Return the [X, Y] coordinate for the center point of the cell that contains the specified text.  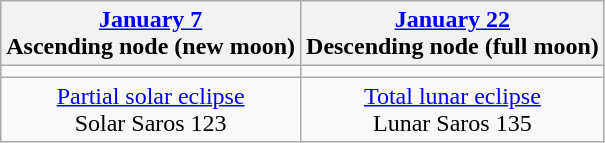
January 22Descending node (full moon) [453, 34]
January 7Ascending node (new moon) [151, 34]
Partial solar eclipseSolar Saros 123 [151, 110]
Total lunar eclipseLunar Saros 135 [453, 110]
